Detect which cell encompasses the target text, then output its (X, Y) center coordinate. 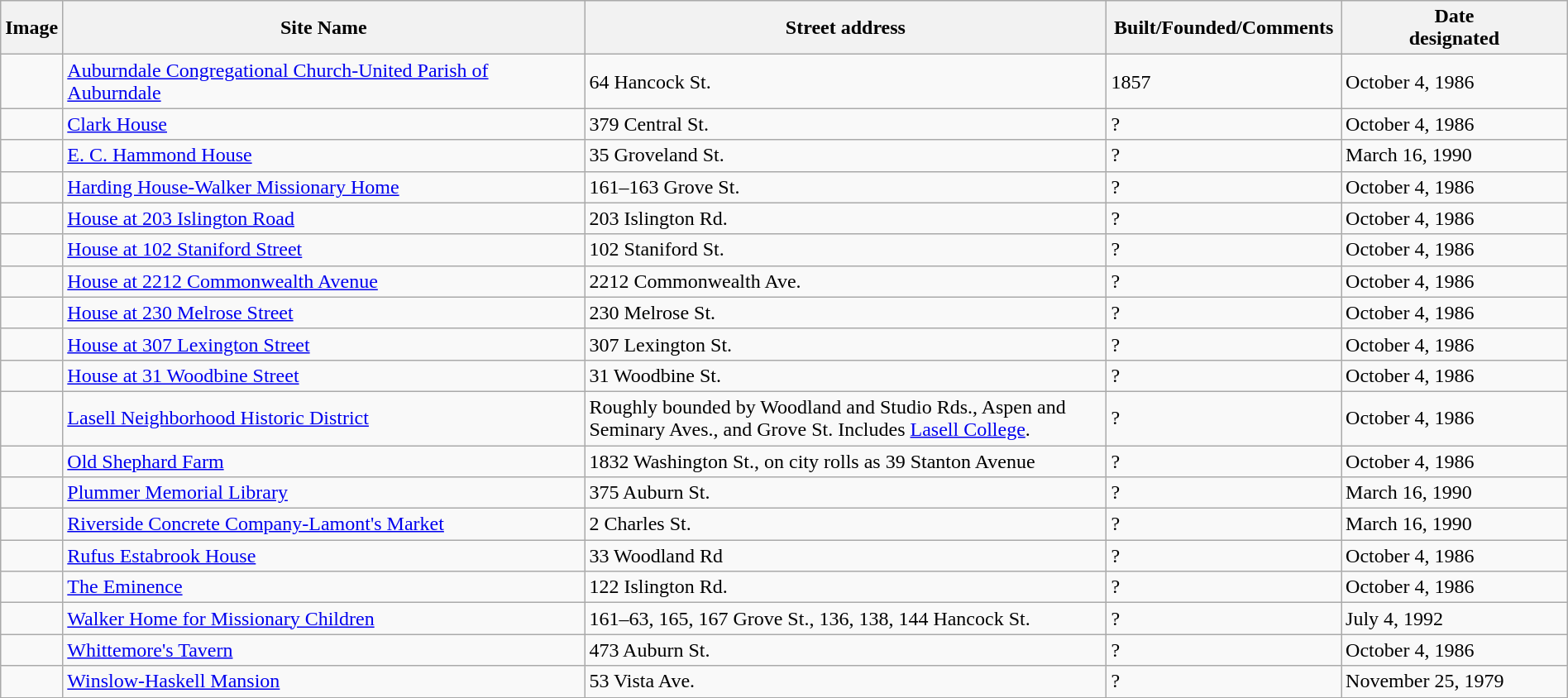
473 Auburn St. (845, 650)
November 25, 1979 (1455, 681)
1857 (1224, 81)
Walker Home for Missionary Children (324, 619)
31 Woodbine St. (845, 375)
379 Central St. (845, 124)
E. C. Hammond House (324, 155)
64 Hancock St. (845, 81)
The Eminence (324, 587)
House at 31 Woodbine Street (324, 375)
Site Name (324, 28)
Street address (845, 28)
Whittemore's Tavern (324, 650)
House at 102 Staniford Street (324, 250)
House at 2212 Commonwealth Avenue (324, 281)
53 Vista Ave. (845, 681)
Harding House-Walker Missionary Home (324, 187)
122 Islington Rd. (845, 587)
Rufus Estabrook House (324, 556)
Winslow-Haskell Mansion (324, 681)
House at 230 Melrose Street (324, 313)
Old Shephard Farm (324, 461)
Roughly bounded by Woodland and Studio Rds., Aspen and Seminary Aves., and Grove St. Includes Lasell College. (845, 418)
161–163 Grove St. (845, 187)
230 Melrose St. (845, 313)
Riverside Concrete Company-Lamont's Market (324, 524)
Plummer Memorial Library (324, 493)
375 Auburn St. (845, 493)
102 Staniford St. (845, 250)
1832 Washington St., on city rolls as 39 Stanton Avenue (845, 461)
Image (31, 28)
161–63, 165, 167 Grove St., 136, 138, 144 Hancock St. (845, 619)
35 Groveland St. (845, 155)
Auburndale Congregational Church-United Parish of Auburndale (324, 81)
Built/Founded/Comments (1224, 28)
Date designated (1455, 28)
House at 307 Lexington Street (324, 344)
33 Woodland Rd (845, 556)
Lasell Neighborhood Historic District (324, 418)
307 Lexington St. (845, 344)
2 Charles St. (845, 524)
2212 Commonwealth Ave. (845, 281)
July 4, 1992 (1455, 619)
203 Islington Rd. (845, 218)
Clark House (324, 124)
House at 203 Islington Road (324, 218)
